Locate the cell with the specified text and output its (X, Y) center coordinate. 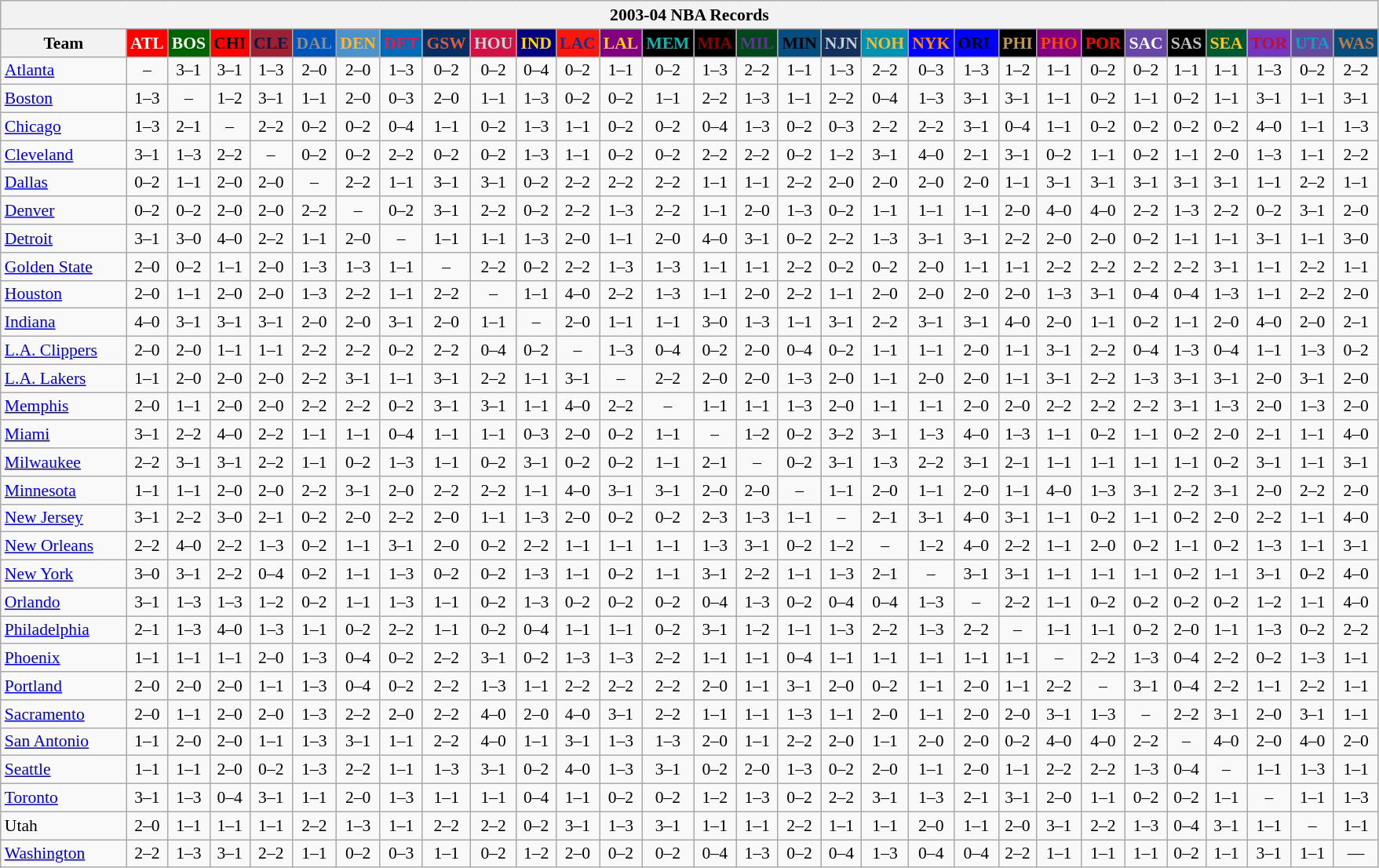
Washington (64, 854)
MIN (799, 43)
Team (64, 43)
New Jersey (64, 518)
ORL (976, 43)
3–2 (841, 435)
Toronto (64, 798)
NOH (885, 43)
MIA (715, 43)
POR (1104, 43)
Houston (64, 294)
NJN (841, 43)
Miami (64, 435)
GSW (446, 43)
UTA (1312, 43)
PHO (1060, 43)
MIL (757, 43)
HOU (493, 43)
SEA (1226, 43)
LAL (622, 43)
Detroit (64, 239)
— (1356, 854)
Indiana (64, 323)
Milwaukee (64, 462)
DAL (315, 43)
Philadelphia (64, 630)
DET (402, 43)
Portland (64, 686)
WAS (1356, 43)
DEN (358, 43)
TOR (1270, 43)
Sacramento (64, 714)
Phoenix (64, 658)
CHI (229, 43)
Golden State (64, 267)
Chicago (64, 127)
Minnesota (64, 491)
Cleveland (64, 155)
2–3 (715, 518)
Seattle (64, 770)
L.A. Clippers (64, 351)
CLE (272, 43)
SAC (1146, 43)
Denver (64, 211)
Memphis (64, 407)
LAC (578, 43)
2003-04 NBA Records (689, 15)
BOS (188, 43)
Boston (64, 99)
SAS (1187, 43)
ATL (148, 43)
Dallas (64, 183)
Orlando (64, 602)
San Antonio (64, 742)
PHI (1017, 43)
L.A. Lakers (64, 378)
New Orleans (64, 546)
Atlanta (64, 71)
MEM (667, 43)
New York (64, 574)
NYK (931, 43)
Utah (64, 826)
IND (536, 43)
